Search for the cell housing the specified text and yield its [X, Y] center coordinate. 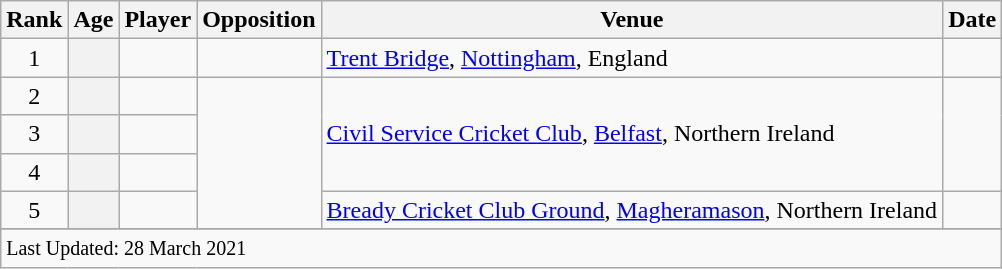
2 [34, 96]
Civil Service Cricket Club, Belfast, Northern Ireland [632, 134]
4 [34, 172]
3 [34, 134]
Rank [34, 20]
Opposition [259, 20]
Date [972, 20]
Age [94, 20]
Venue [632, 20]
Bready Cricket Club Ground, Magheramason, Northern Ireland [632, 210]
Last Updated: 28 March 2021 [502, 248]
Trent Bridge, Nottingham, England [632, 58]
5 [34, 210]
Player [158, 20]
1 [34, 58]
